Extract the [x, y] coordinate from the center of the cell holding the provided text.  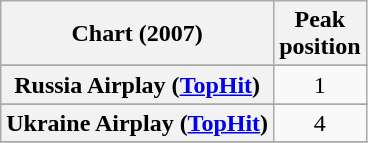
Ukraine Airplay (TopHit) [138, 123]
Chart (2007) [138, 34]
Peakposition [320, 34]
4 [320, 123]
1 [320, 85]
Russia Airplay (TopHit) [138, 85]
